Scan for the cell matching the given text and deliver its (X, Y) coordinate at center. 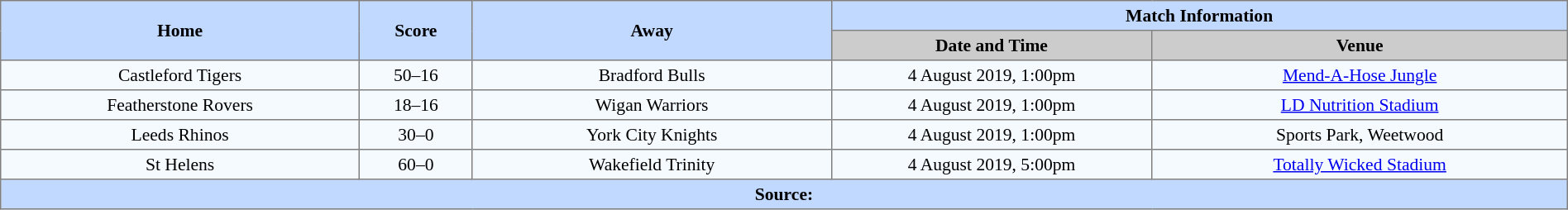
50–16 (415, 75)
Match Information (1199, 16)
Away (652, 31)
Totally Wicked Stadium (1360, 165)
Sports Park, Weetwood (1360, 135)
Mend-A-Hose Jungle (1360, 75)
30–0 (415, 135)
4 August 2019, 5:00pm (992, 165)
St Helens (180, 165)
Source: (784, 194)
Wigan Warriors (652, 105)
Featherstone Rovers (180, 105)
Venue (1360, 45)
Score (415, 31)
Date and Time (992, 45)
LD Nutrition Stadium (1360, 105)
Leeds Rhinos (180, 135)
York City Knights (652, 135)
Castleford Tigers (180, 75)
60–0 (415, 165)
18–16 (415, 105)
Wakefield Trinity (652, 165)
Home (180, 31)
Bradford Bulls (652, 75)
